For the text-containing cell, return its midpoint in (x, y) coordinate format. 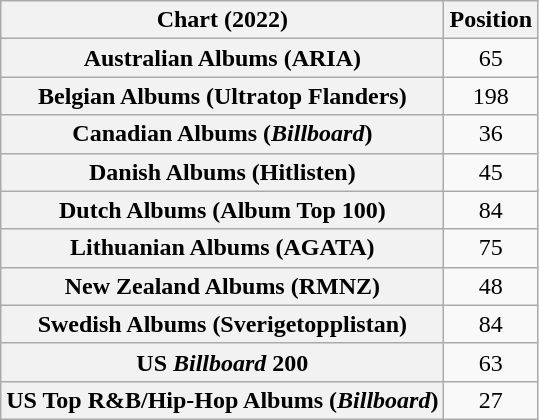
US Top R&B/Hip-Hop Albums (Billboard) (222, 400)
Chart (2022) (222, 20)
Belgian Albums (Ultratop Flanders) (222, 96)
New Zealand Albums (RMNZ) (222, 286)
Swedish Albums (Sverigetopplistan) (222, 324)
Lithuanian Albums (AGATA) (222, 248)
198 (491, 96)
48 (491, 286)
Dutch Albums (Album Top 100) (222, 210)
Canadian Albums (Billboard) (222, 134)
45 (491, 172)
75 (491, 248)
Danish Albums (Hitlisten) (222, 172)
US Billboard 200 (222, 362)
27 (491, 400)
65 (491, 58)
36 (491, 134)
Australian Albums (ARIA) (222, 58)
Position (491, 20)
63 (491, 362)
